Determine the [X, Y] coordinate at the center of the cell enclosing the given text.  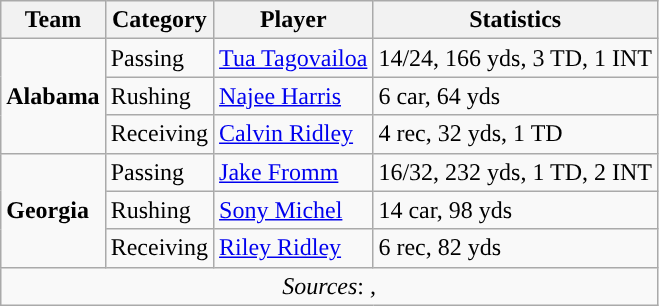
Player [294, 20]
6 rec, 82 yds [516, 248]
6 car, 64 yds [516, 96]
Najee Harris [294, 96]
16/32, 232 yds, 1 TD, 2 INT [516, 172]
Riley Ridley [294, 248]
Alabama [53, 96]
Tua Tagovailoa [294, 58]
Sources: , [330, 286]
14 car, 98 yds [516, 210]
14/24, 166 yds, 3 TD, 1 INT [516, 58]
Jake Fromm [294, 172]
Statistics [516, 20]
Calvin Ridley [294, 134]
Sony Michel [294, 210]
Category [159, 20]
Team [53, 20]
Georgia [53, 210]
4 rec, 32 yds, 1 TD [516, 134]
